From the cell containing the given text, extract its center point as [X, Y] coordinate. 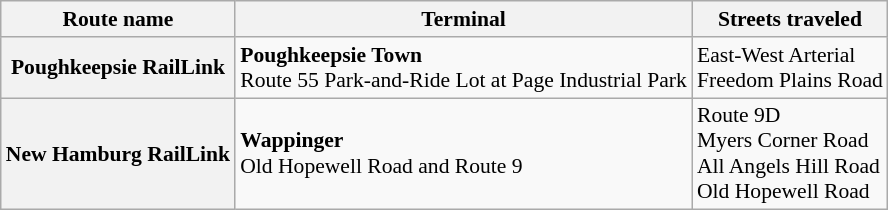
Route 9DMyers Corner RoadAll Angels Hill RoadOld Hopewell Road [790, 154]
New Hamburg RailLink [118, 154]
WappingerOld Hopewell Road and Route 9 [464, 154]
Streets traveled [790, 19]
Terminal [464, 19]
Poughkeepsie RailLink [118, 68]
Poughkeepsie TownRoute 55 Park-and-Ride Lot at Page Industrial Park [464, 68]
East-West ArterialFreedom Plains Road [790, 68]
Route name [118, 19]
